For the text-containing cell, return its midpoint in [X, Y] coordinate format. 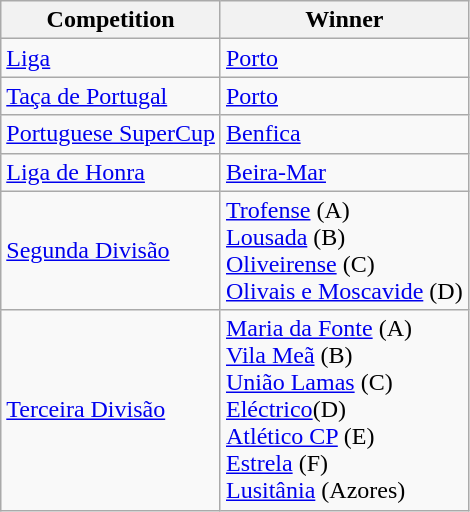
Taça de Portugal [111, 96]
Liga [111, 58]
Winner [344, 20]
Competition [111, 20]
Terceira Divisão [111, 410]
Benfica [344, 134]
Segunda Divisão [111, 250]
Liga de Honra [111, 172]
Maria da Fonte (A)Vila Meã (B)União Lamas (C)Eléctrico(D)Atlético CP (E)Estrela (F)Lusitânia (Azores) [344, 410]
Portuguese SuperCup [111, 134]
Trofense (A)Lousada (B)Oliveirense (C)Olivais e Moscavide (D) [344, 250]
Beira-Mar [344, 172]
